Provide the (X, Y) coordinate of the cell's center where the given text is located.  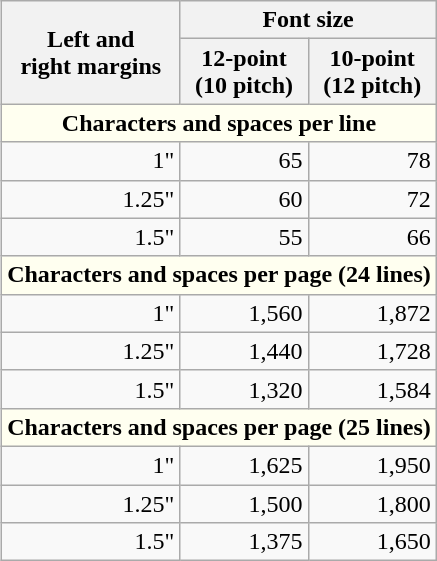
Characters and spaces per line (220, 123)
1,800 (372, 503)
12-point (10 pitch) (244, 72)
1,440 (244, 351)
55 (244, 237)
1,728 (372, 351)
78 (372, 161)
Characters and spaces per page (24 lines) (220, 275)
65 (244, 161)
1,375 (244, 542)
1,500 (244, 503)
60 (244, 199)
1,560 (244, 313)
Font size (308, 20)
1,320 (244, 389)
1,872 (372, 313)
1,650 (372, 542)
10-point(12 pitch) (372, 72)
1,625 (244, 465)
1,950 (372, 465)
66 (372, 237)
1,584 (372, 389)
Characters and spaces per page (25 lines) (220, 427)
72 (372, 199)
Left andright margins (91, 52)
